Determine the [x, y] coordinate at the center of the cell enclosing the given text.  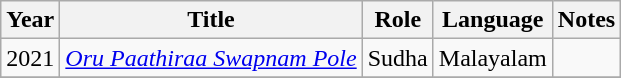
Year [30, 20]
Language [492, 20]
2021 [30, 58]
Malayalam [492, 58]
Title [211, 20]
Notes [586, 20]
Role [398, 20]
Oru Paathiraa Swapnam Pole [211, 58]
Sudha [398, 58]
